Scan for the cell matching the given text and deliver its (x, y) coordinate at center. 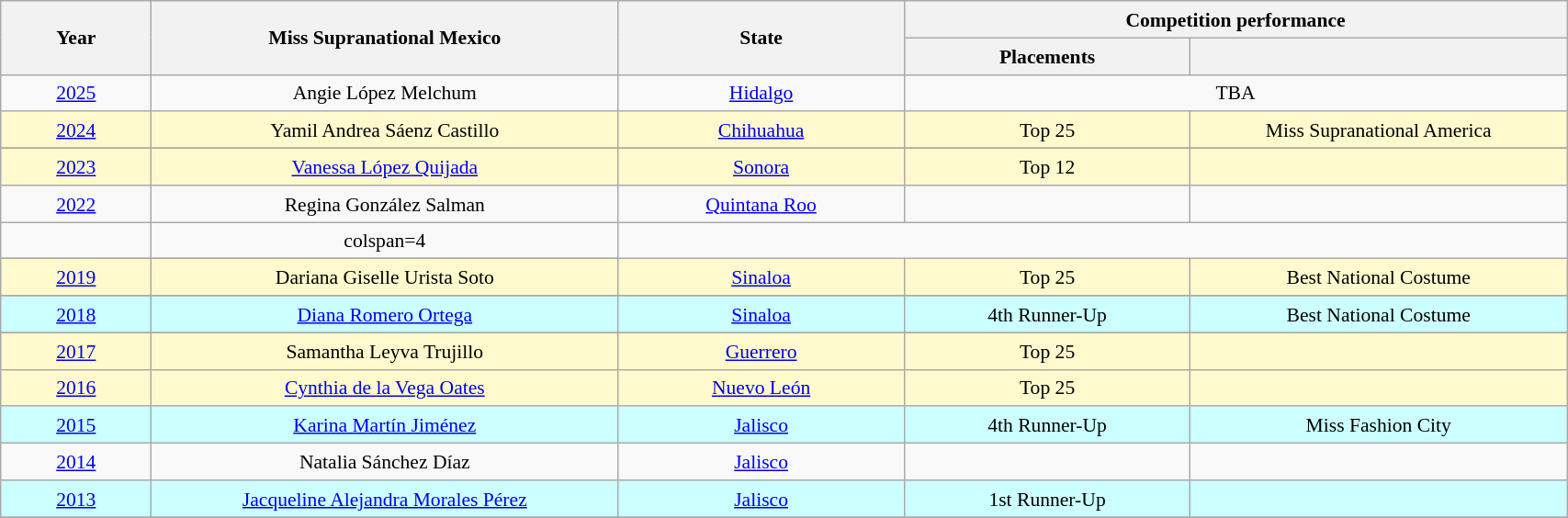
Quintana Roo (761, 204)
Angie López Melchum (385, 93)
2022 (76, 204)
Samantha Leyva Trujillo (385, 351)
State (761, 38)
Jacqueline Alejandra Morales Pérez (385, 499)
Vanessa López Quijada (385, 167)
2023 (76, 167)
Cynthia de la Vega Oates (385, 388)
2015 (76, 425)
2019 (76, 277)
2017 (76, 351)
Yamil Andrea Sáenz Castillo (385, 130)
2014 (76, 462)
Regina González Salman (385, 204)
Top 12 (1047, 167)
Competition performance (1235, 19)
Miss Supranational America (1379, 130)
TBA (1235, 93)
2013 (76, 499)
Karina Martín Jiménez (385, 425)
Miss Fashion City (1379, 425)
Year (76, 38)
Guerrero (761, 351)
2016 (76, 388)
Diana Romero Ortega (385, 314)
Hidalgo (761, 93)
Nuevo León (761, 388)
Sonora (761, 167)
2018 (76, 314)
1st Runner-Up (1047, 499)
colspan=4 (385, 241)
2024 (76, 130)
Natalia Sánchez Díaz (385, 462)
Chihuahua (761, 130)
Dariana Giselle Urista Soto (385, 277)
Miss Supranational Mexico (385, 38)
2025 (76, 93)
Placements (1047, 56)
